Return [X, Y] of the center of cell containing provided text 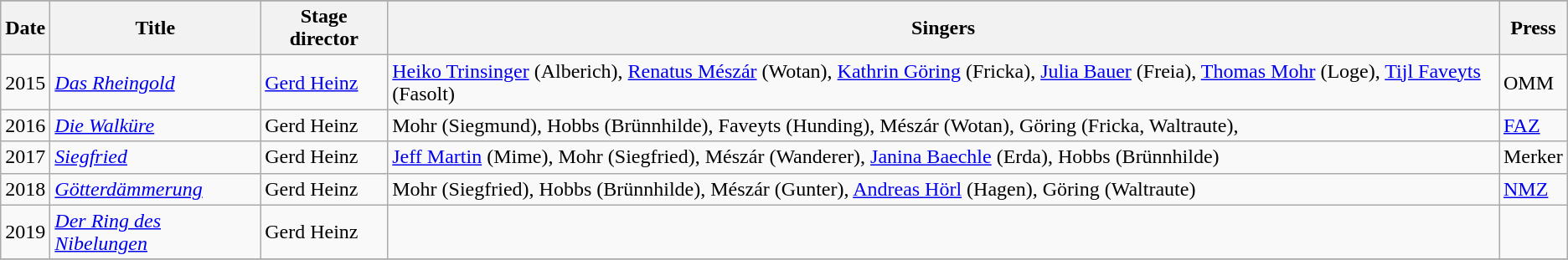
Date [25, 28]
2016 [25, 125]
Das Rheingold [156, 82]
2015 [25, 82]
Merker [1534, 157]
Press [1534, 28]
OMM [1534, 82]
NMZ [1534, 189]
Jeff Martin (Mime), Mohr (Siegfried), Mészár (Wanderer), Janina Baechle (Erda), Hobbs (Brünnhilde) [943, 157]
Singers [943, 28]
2019 [25, 232]
Mohr (Siegmund), Hobbs (Brünnhilde), Faveyts (Hunding), Mészár (Wotan), Göring (Fricka, Waltraute), [943, 125]
Die Walküre [156, 125]
Siegfried [156, 157]
Der Ring des Nibelungen [156, 232]
Title [156, 28]
2017 [25, 157]
2018 [25, 189]
Götterdämmerung [156, 189]
Stage director [324, 28]
Mohr (Siegfried), Hobbs (Brünnhilde), Mészár (Gunter), Andreas Hörl (Hagen), Göring (Waltraute) [943, 189]
FAZ [1534, 125]
Heiko Trinsinger (Alberich), Renatus Mészár (Wotan), Kathrin Göring (Fricka), Julia Bauer (Freia), Thomas Mohr (Loge), Tijl Faveyts (Fasolt) [943, 82]
